Provide the [X, Y] coordinate of the cell's center where the given text is located.  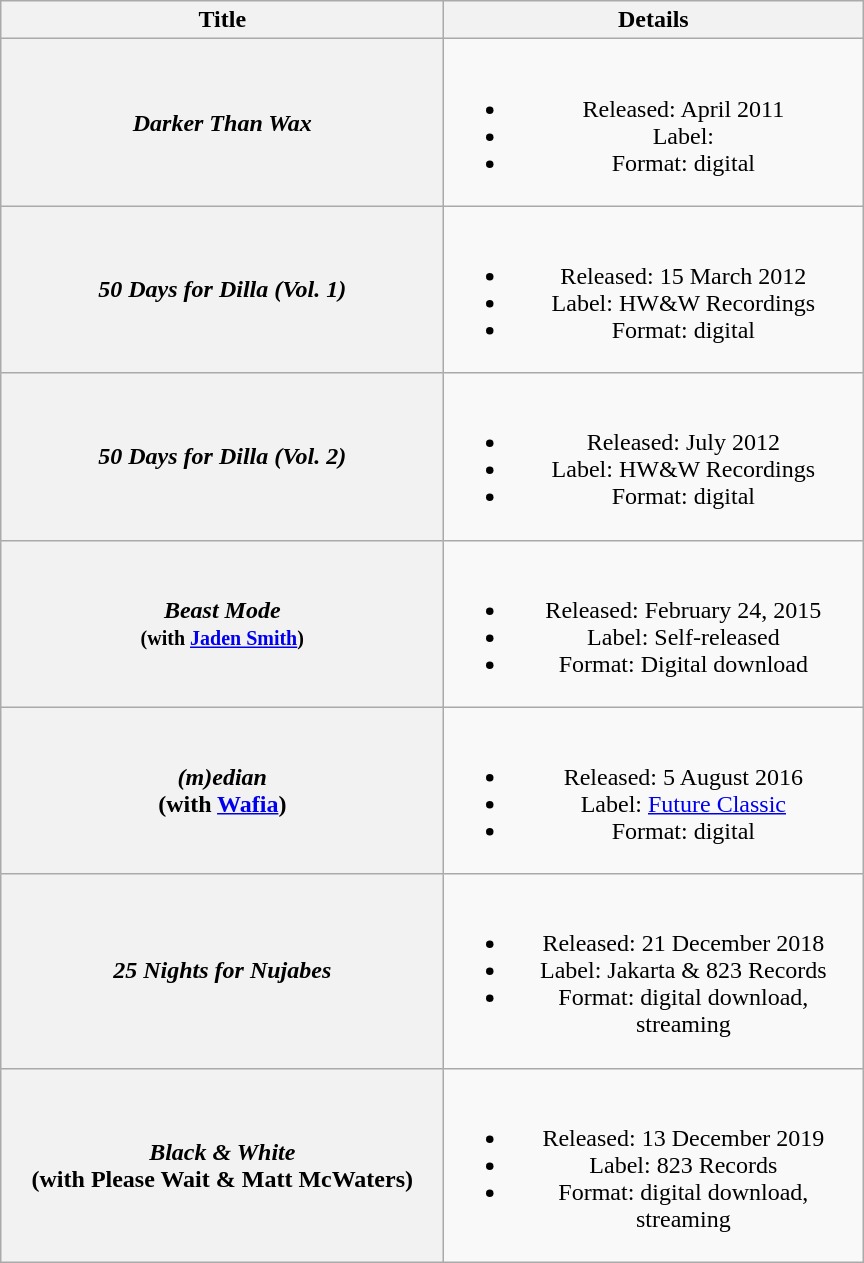
(m)edian(with Wafia) [222, 790]
Released: February 24, 2015Label: Self-releasedFormat: Digital download [654, 624]
Released: 21 December 2018Label: Jakarta & 823 RecordsFormat: digital download, streaming [654, 971]
Released: 13 December 2019Label: 823 RecordsFormat: digital download, streaming [654, 1165]
Darker Than Wax [222, 122]
Released: July 2012Label: HW&W RecordingsFormat: digital [654, 456]
Released: 5 August 2016Label: Future ClassicFormat: digital [654, 790]
Details [654, 20]
50 Days for Dilla (Vol. 2) [222, 456]
Released: 15 March 2012Label: HW&W RecordingsFormat: digital [654, 290]
25 Nights for Nujabes [222, 971]
Title [222, 20]
Released: April 2011Label:Format: digital [654, 122]
Beast Mode(with Jaden Smith) [222, 624]
Black & White(with Please Wait & Matt McWaters) [222, 1165]
50 Days for Dilla (Vol. 1) [222, 290]
